Extract the [X, Y] coordinate from the center of the cell holding the provided text.  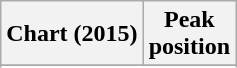
Peak position [189, 34]
Chart (2015) [72, 34]
